Determine the (X, Y) coordinate at the center of the cell enclosing the given text.  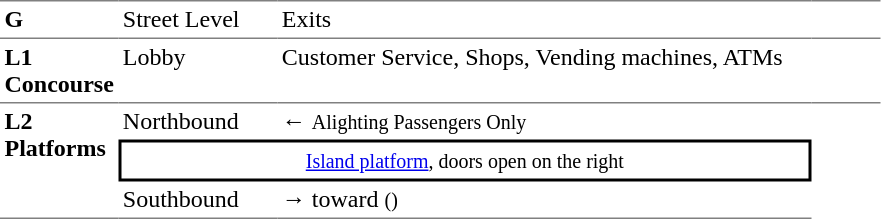
Exits (544, 20)
Street Level (198, 20)
G (59, 20)
Northbound (198, 122)
L1Concourse (59, 71)
← Alighting Passengers Only (544, 122)
Lobby (198, 71)
Island platform, doors open on the right (464, 161)
Customer Service, Shops, Vending machines, ATMs (544, 71)
